Capture the cell that displays the provided text and extract its [x, y] central coordinate. 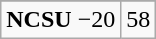
58 [138, 20]
NCSU −20 [61, 20]
